Return [x, y] of the center of cell containing provided text 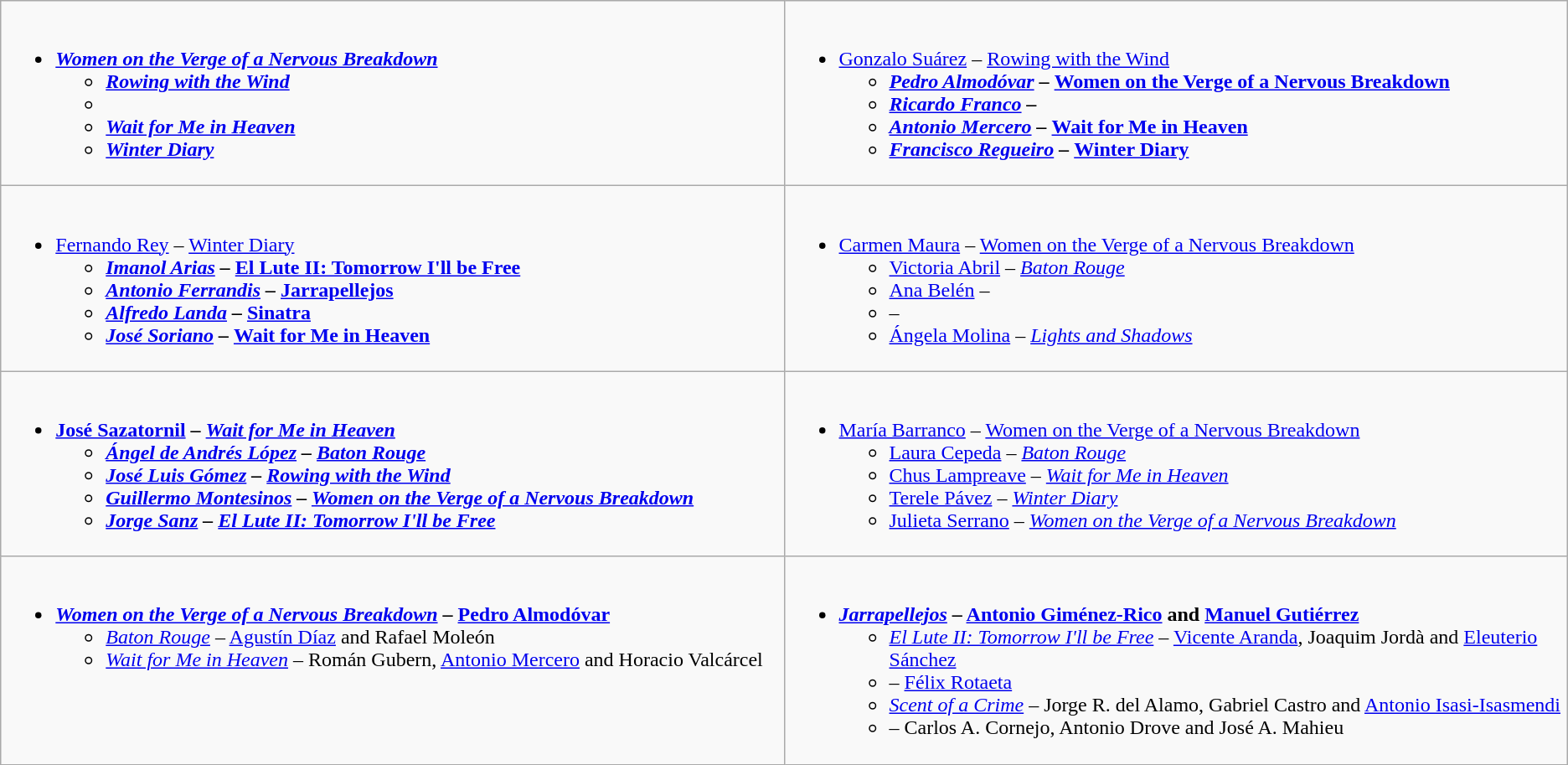
Carmen Maura – Women on the Verge of a Nervous BreakdownVictoria Abril – Baton RougeAna Belén – – Ángela Molina – Lights and Shadows [1176, 278]
Women on the Verge of a Nervous BreakdownRowing with the WindWait for Me in HeavenWinter Diary [392, 94]
